Search for the cell housing the specified text and yield its (X, Y) center coordinate. 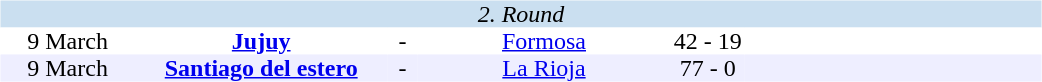
Formosa (544, 42)
2. Round (520, 14)
La Rioja (544, 68)
42 - 19 (708, 42)
77 - 0 (708, 68)
Jujuy (262, 42)
Santiago del estero (262, 68)
